From the cell containing the given text, extract its center point as (X, Y) coordinate. 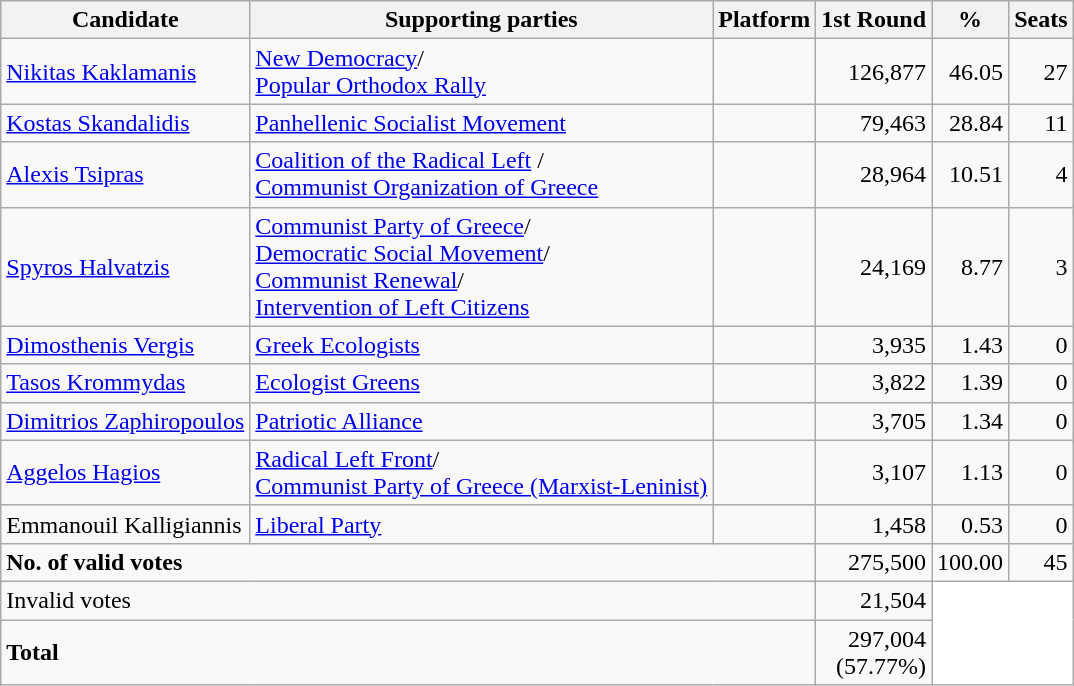
Platform (764, 20)
45 (1041, 562)
28.84 (970, 123)
8.77 (970, 266)
3,705 (874, 421)
No. of valid votes (408, 562)
% (970, 20)
Ecologist Greens (482, 383)
1,458 (874, 524)
1.13 (970, 472)
275,500 (874, 562)
Spyros Halvatzis (126, 266)
3 (1041, 266)
New Democracy/Popular Orthodox Rally (482, 72)
Radical Left Front/Communist Party of Greece (Marxist-Leninist) (482, 472)
Candidate (126, 20)
28,964 (874, 174)
Emmanouil Kalligiannis (126, 524)
Seats (1041, 20)
4 (1041, 174)
1.39 (970, 383)
Alexis Tsipras (126, 174)
Nikitas Kaklamanis (126, 72)
1.34 (970, 421)
24,169 (874, 266)
27 (1041, 72)
79,463 (874, 123)
Aggelos Hagios (126, 472)
0.53 (970, 524)
10.51 (970, 174)
Liberal Party (482, 524)
3,935 (874, 345)
100.00 (970, 562)
46.05 (970, 72)
Supporting parties (482, 20)
Tasos Krommydas (126, 383)
Greek Ecologists (482, 345)
11 (1041, 123)
3,107 (874, 472)
Kostas Skandalidis (126, 123)
Dimosthenis Vergis (126, 345)
126,877 (874, 72)
Coalition of the Radical Left / Communist Organization of Greece (482, 174)
Panhellenic Socialist Movement (482, 123)
Dimitrios Zaphiropoulos (126, 421)
Communist Party of Greece/Democratic Social Movement/Communist Renewal/Intervention of Left Citizens (482, 266)
1.43 (970, 345)
Patriotic Alliance (482, 421)
21,504 (874, 600)
297,004(57.77%) (874, 652)
Invalid votes (408, 600)
3,822 (874, 383)
1st Round (874, 20)
Total (408, 652)
